Locate the cell with the specified text and output its (X, Y) center coordinate. 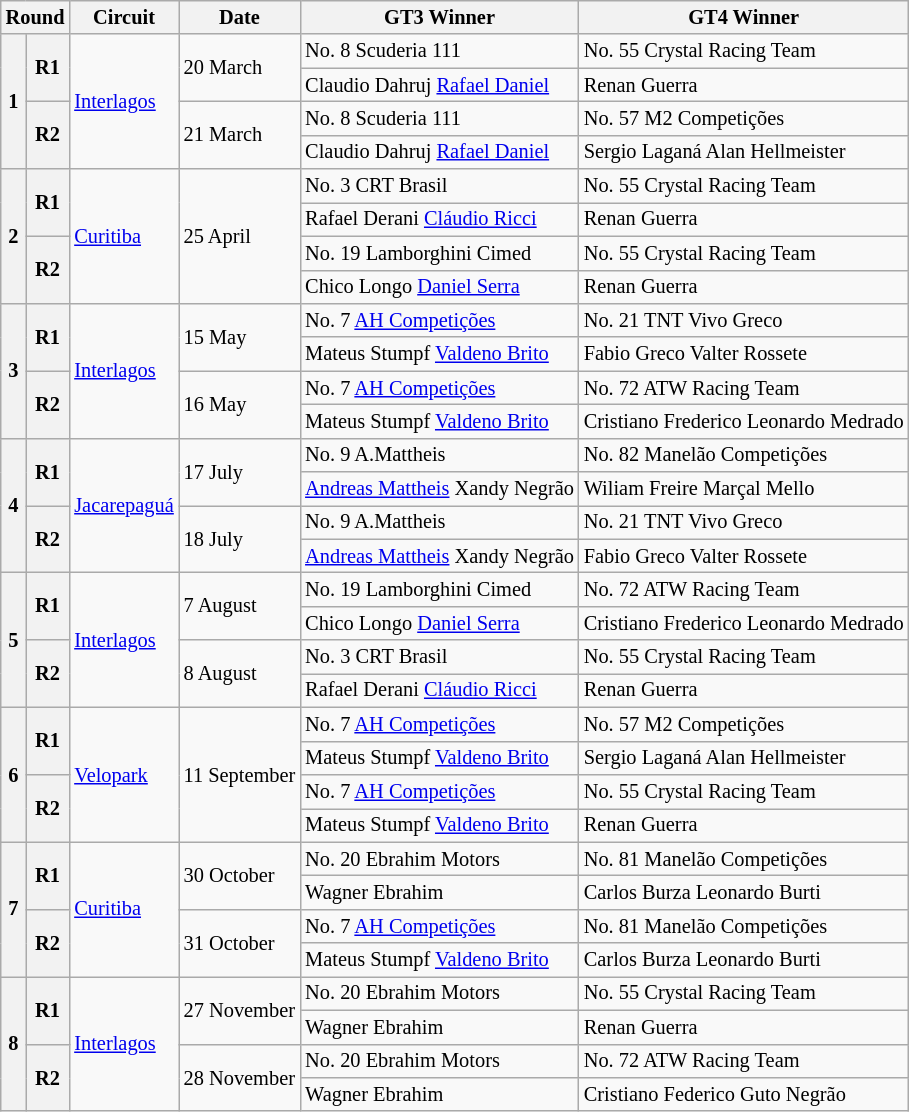
15 May (240, 336)
31 October (240, 942)
7 August (240, 606)
16 May (240, 404)
21 March (240, 134)
Cristiano Federico Guto Negrão (744, 1094)
27 November (240, 1010)
25 April (240, 236)
8 (14, 1044)
Velopark (124, 774)
17 July (240, 472)
18 July (240, 538)
Jacarepaguá (124, 506)
28 November (240, 1078)
GT3 Winner (440, 17)
4 (14, 506)
No. 82 Manelão Competições (744, 455)
Date (240, 17)
Circuit (124, 17)
7 (14, 910)
30 October (240, 876)
3 (14, 370)
8 August (240, 674)
20 March (240, 68)
Wiliam Freire Marçal Mello (744, 489)
2 (14, 236)
1 (14, 102)
6 (14, 774)
11 September (240, 774)
5 (14, 640)
Round (36, 17)
GT4 Winner (744, 17)
